Return the (X, Y) coordinate for the center point of the cell that contains the specified text.  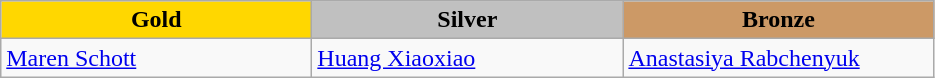
Gold (156, 20)
Anastasiya Rabchenyuk (778, 58)
Maren Schott (156, 58)
Huang Xiaoxiao (468, 58)
Silver (468, 20)
Bronze (778, 20)
